Extract the (X, Y) coordinate from the center of the cell holding the provided text.  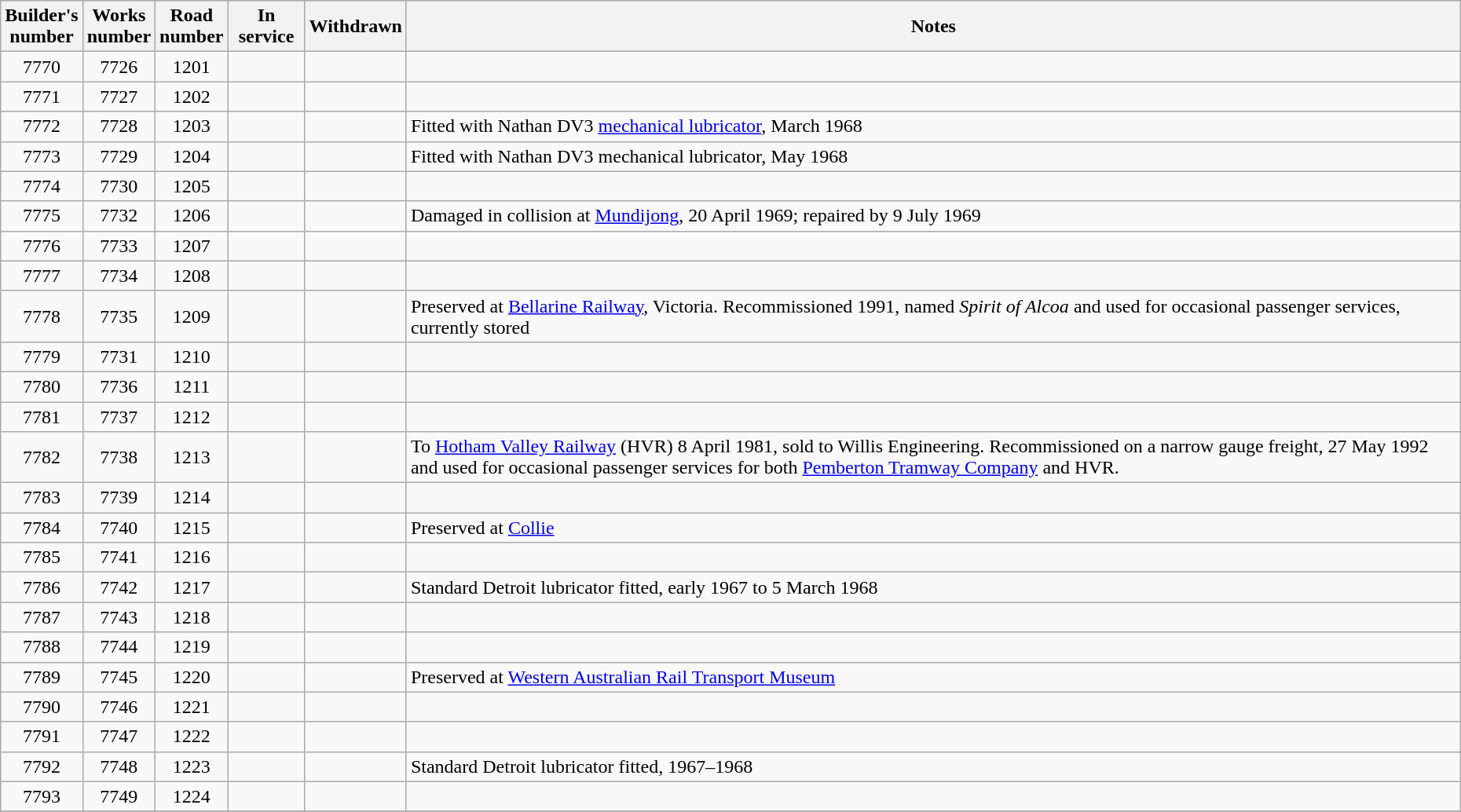
7741 (119, 558)
Standard Detroit lubricator fitted, 1967–1968 (933, 766)
Withdrawn (355, 27)
Standard Detroit lubricator fitted, early 1967 to 5 March 1968 (933, 587)
7729 (119, 156)
1206 (192, 216)
7786 (42, 587)
7731 (119, 357)
1220 (192, 677)
7749 (119, 796)
7781 (42, 417)
Worksnumber (119, 27)
Damaged in collision at Mundijong, 20 April 1969; repaired by 9 July 1969 (933, 216)
1213 (192, 457)
7793 (42, 796)
7788 (42, 647)
7785 (42, 558)
Builder'snumber (42, 27)
7770 (42, 67)
Roadnumber (192, 27)
1224 (192, 796)
7771 (42, 97)
In service (266, 27)
1205 (192, 186)
1217 (192, 587)
7736 (119, 386)
Preserved at Western Australian Rail Transport Museum (933, 677)
7792 (42, 766)
7740 (119, 528)
7783 (42, 498)
7742 (119, 587)
7728 (119, 126)
1204 (192, 156)
1208 (192, 276)
1211 (192, 386)
1203 (192, 126)
7779 (42, 357)
7744 (119, 647)
1219 (192, 647)
Preserved at Collie (933, 528)
1216 (192, 558)
7747 (119, 737)
7782 (42, 457)
1210 (192, 357)
7733 (119, 246)
7737 (119, 417)
7738 (119, 457)
7791 (42, 737)
7732 (119, 216)
1221 (192, 707)
Fitted with Nathan DV3 mechanical lubricator, March 1968 (933, 126)
1222 (192, 737)
7773 (42, 156)
7784 (42, 528)
7735 (119, 316)
7745 (119, 677)
7780 (42, 386)
7727 (119, 97)
7730 (119, 186)
7734 (119, 276)
1214 (192, 498)
1218 (192, 617)
7789 (42, 677)
1209 (192, 316)
7748 (119, 766)
7776 (42, 246)
1207 (192, 246)
7778 (42, 316)
7743 (119, 617)
7775 (42, 216)
7726 (119, 67)
Notes (933, 27)
Fitted with Nathan DV3 mechanical lubricator, May 1968 (933, 156)
1223 (192, 766)
7739 (119, 498)
Preserved at Bellarine Railway, Victoria. Recommissioned 1991, named Spirit of Alcoa and used for occasional passenger services, currently stored (933, 316)
7790 (42, 707)
1212 (192, 417)
7772 (42, 126)
7746 (119, 707)
7777 (42, 276)
7774 (42, 186)
1201 (192, 67)
7787 (42, 617)
1215 (192, 528)
1202 (192, 97)
